Return (X, Y) of the center of cell containing provided text 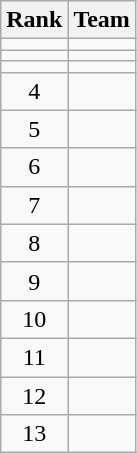
13 (34, 434)
Team (102, 20)
10 (34, 319)
8 (34, 243)
11 (34, 357)
5 (34, 129)
6 (34, 167)
4 (34, 91)
9 (34, 281)
7 (34, 205)
Rank (34, 20)
12 (34, 395)
